Determine the [X, Y] coordinate at the center of the cell enclosing the given text.  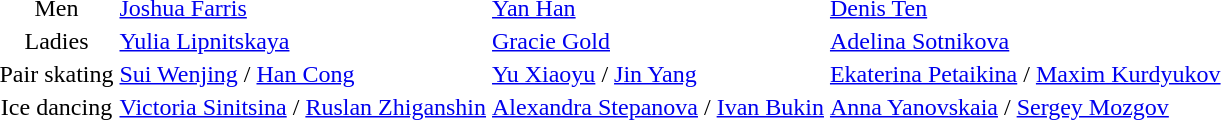
Gracie Gold [658, 41]
Yu Xiaoyu / Jin Yang [658, 74]
Sui Wenjing / Han Cong [303, 74]
Yulia Lipnitskaya [303, 41]
